For the text-containing cell, return its midpoint in (X, Y) coordinate format. 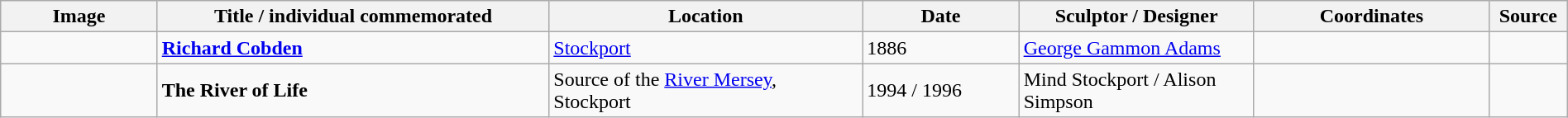
1994 / 1996 (941, 91)
1886 (941, 48)
George Gammon Adams (1136, 48)
Sculptor / Designer (1136, 17)
Location (706, 17)
Mind Stockport / Alison Simpson (1136, 91)
Source (1528, 17)
Stockport (706, 48)
Source of the River Mersey, Stockport (706, 91)
Coordinates (1371, 17)
The River of Life (353, 91)
Image (79, 17)
Richard Cobden (353, 48)
Date (941, 17)
Title / individual commemorated (353, 17)
